Pinpoint the cell where the given text exists, returning its [X, Y] midpoint coordinate. 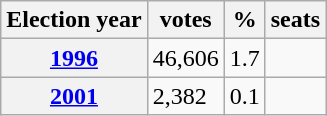
0.1 [244, 96]
% [244, 20]
2,382 [186, 96]
Election year [74, 20]
2001 [74, 96]
1996 [74, 58]
seats [295, 20]
votes [186, 20]
46,606 [186, 58]
1.7 [244, 58]
